Capture the cell that displays the provided text and extract its (x, y) central coordinate. 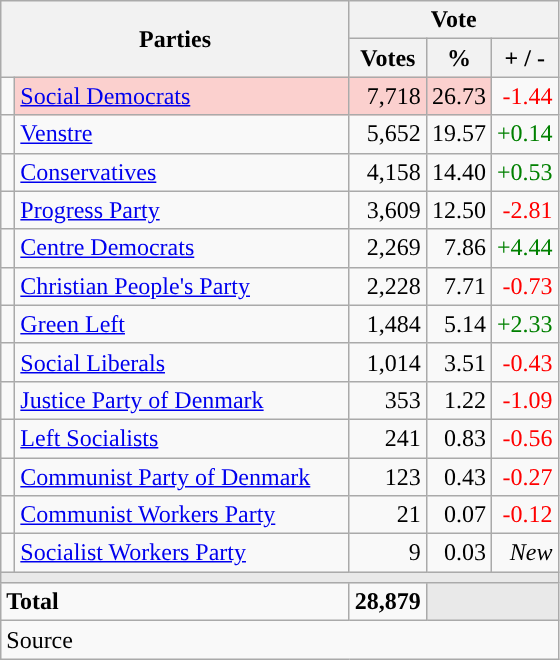
Socialist Workers Party (182, 553)
21 (388, 515)
1,484 (388, 324)
Conservatives (182, 172)
Social Democrats (182, 96)
Venstre (182, 134)
7.86 (458, 248)
Parties (176, 39)
Source (280, 640)
5,652 (388, 134)
-0.12 (524, 515)
9 (388, 553)
26.73 (458, 96)
2,228 (388, 286)
+ / - (524, 58)
2,269 (388, 248)
Total (176, 602)
+4.44 (524, 248)
241 (388, 438)
7,718 (388, 96)
28,879 (388, 602)
0.83 (458, 438)
4,158 (388, 172)
Christian People's Party (182, 286)
123 (388, 477)
-0.73 (524, 286)
Votes (388, 58)
3.51 (458, 362)
19.57 (458, 134)
5.14 (458, 324)
-0.27 (524, 477)
+0.14 (524, 134)
1,014 (388, 362)
-1.44 (524, 96)
7.71 (458, 286)
Justice Party of Denmark (182, 400)
0.07 (458, 515)
-1.09 (524, 400)
0.03 (458, 553)
+2.33 (524, 324)
14.40 (458, 172)
0.43 (458, 477)
3,609 (388, 210)
Progress Party (182, 210)
Communist Party of Denmark (182, 477)
-2.81 (524, 210)
Vote (454, 20)
-0.43 (524, 362)
Communist Workers Party (182, 515)
+0.53 (524, 172)
Left Socialists (182, 438)
Social Liberals (182, 362)
12.50 (458, 210)
Green Left (182, 324)
New (524, 553)
Centre Democrats (182, 248)
-0.56 (524, 438)
353 (388, 400)
% (458, 58)
1.22 (458, 400)
